Find where the given text appears and provide that cell's center as [x, y] coordinate. 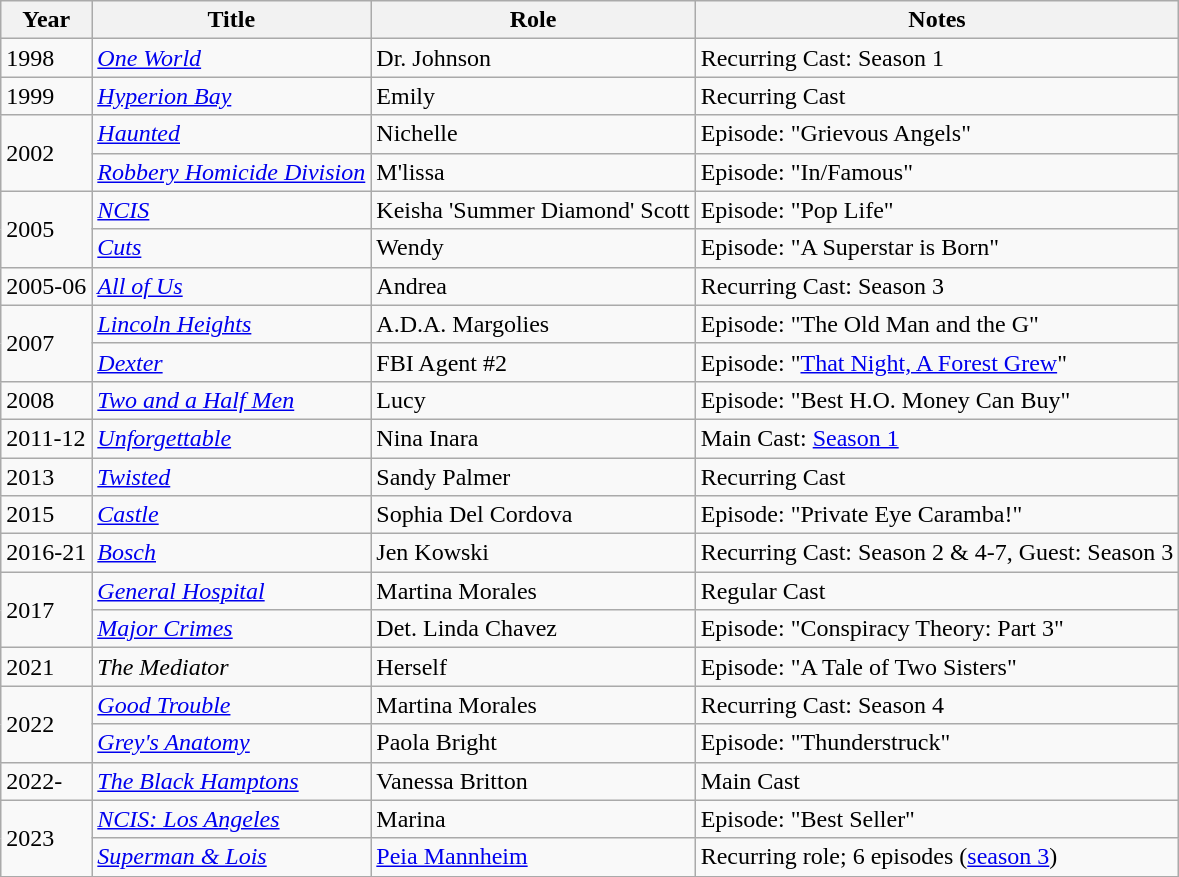
Episode: "That Night, A Forest Grew" [937, 362]
2002 [46, 153]
Episode: "In/Famous" [937, 172]
2015 [46, 515]
M'lissa [533, 172]
Episode: "Grievous Angels" [937, 134]
Peia Mannheim [533, 857]
2022 [46, 724]
Major Crimes [232, 629]
Regular Cast [937, 591]
The Black Hamptons [232, 781]
Episode: "A Tale of Two Sisters" [937, 667]
2022- [46, 781]
Role [533, 20]
2017 [46, 610]
Episode: "Conspiracy Theory: Part 3" [937, 629]
The Mediator [232, 667]
General Hospital [232, 591]
Nina Inara [533, 438]
Episode: "Pop Life" [937, 210]
Recurring Cast: Season 1 [937, 58]
Lucy [533, 400]
NCIS: Los Angeles [232, 819]
Keisha 'Summer Diamond' Scott [533, 210]
A.D.A. Margolies [533, 324]
Recurring Cast: Season 3 [937, 286]
Nichelle [533, 134]
2005-06 [46, 286]
Episode: "Private Eye Caramba!" [937, 515]
Superman & Lois [232, 857]
2005 [46, 229]
Episode: "The Old Man and the G" [937, 324]
2021 [46, 667]
Paola Bright [533, 743]
Two and a Half Men [232, 400]
Herself [533, 667]
Episode: "Best Seller" [937, 819]
Main Cast [937, 781]
Marina [533, 819]
2011-12 [46, 438]
2023 [46, 838]
Vanessa Britton [533, 781]
Title [232, 20]
2016-21 [46, 553]
One World [232, 58]
2008 [46, 400]
Castle [232, 515]
Robbery Homicide Division [232, 172]
Episode: "Thunderstruck" [937, 743]
Emily [533, 96]
2013 [46, 477]
NCIS [232, 210]
Episode: "Best H.O. Money Can Buy" [937, 400]
FBI Agent #2 [533, 362]
Episode: "A Superstar is Born" [937, 248]
Recurring Cast: Season 4 [937, 705]
Sophia Del Cordova [533, 515]
Sandy Palmer [533, 477]
Year [46, 20]
Twisted [232, 477]
1998 [46, 58]
Good Trouble [232, 705]
Hyperion Bay [232, 96]
2007 [46, 343]
Dexter [232, 362]
Grey's Anatomy [232, 743]
Bosch [232, 553]
Unforgettable [232, 438]
All of Us [232, 286]
Cuts [232, 248]
Wendy [533, 248]
Notes [937, 20]
1999 [46, 96]
Andrea [533, 286]
Main Cast: Season 1 [937, 438]
Jen Kowski [533, 553]
Recurring Cast: Season 2 & 4-7, Guest: Season 3 [937, 553]
Det. Linda Chavez [533, 629]
Recurring role; 6 episodes (season 3) [937, 857]
Haunted [232, 134]
Lincoln Heights [232, 324]
Dr. Johnson [533, 58]
